Scan for the cell matching the given text and deliver its [x, y] coordinate at center. 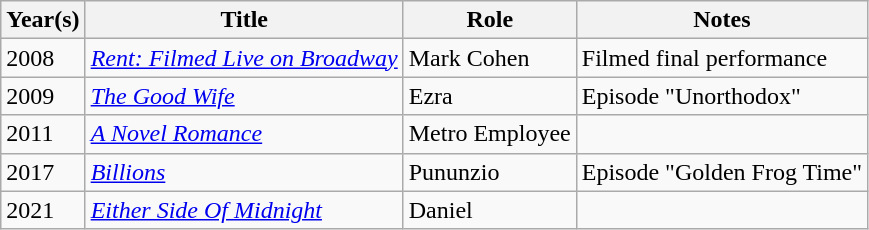
Metro Employee [490, 134]
Either Side Of Midnight [244, 210]
Role [490, 20]
Episode "Golden Frog Time" [722, 172]
2021 [43, 210]
The Good Wife [244, 96]
A Novel Romance [244, 134]
2009 [43, 96]
2008 [43, 58]
Daniel [490, 210]
2011 [43, 134]
Mark Cohen [490, 58]
Filmed final performance [722, 58]
Title [244, 20]
2017 [43, 172]
Ezra [490, 96]
Pununzio [490, 172]
Episode "Unorthodox" [722, 96]
Rent: Filmed Live on Broadway [244, 58]
Billions [244, 172]
Year(s) [43, 20]
Notes [722, 20]
